Return the [X, Y] coordinate for the center point of the cell that contains the specified text.  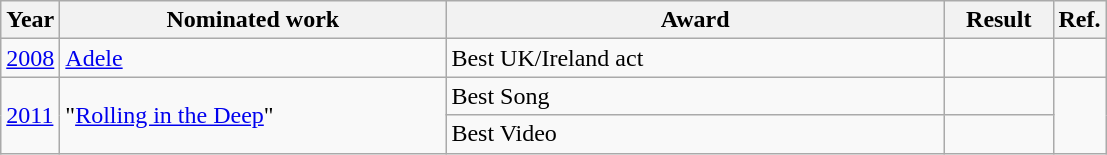
Result [998, 20]
Year [30, 20]
2008 [30, 58]
Best UK/Ireland act [696, 58]
Ref. [1080, 20]
Nominated work [253, 20]
"Rolling in the Deep" [253, 115]
Award [696, 20]
Best Song [696, 96]
2011 [30, 115]
Best Video [696, 134]
Adele [253, 58]
